Pinpoint the cell where the given text exists, returning its (x, y) midpoint coordinate. 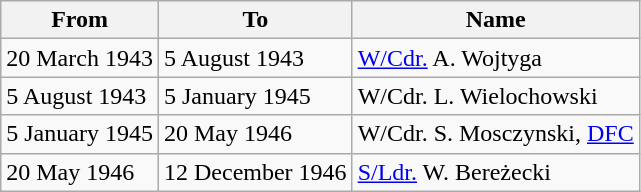
W/Cdr. S. Mosczynski, DFC (496, 134)
To (255, 20)
Name (496, 20)
12 December 1946 (255, 172)
S/Ldr. W. Bereżecki (496, 172)
W/Cdr. A. Wojtyga (496, 58)
W/Cdr. L. Wielochowski (496, 96)
20 March 1943 (80, 58)
From (80, 20)
